From the cell containing the given text, extract its center point as [x, y] coordinate. 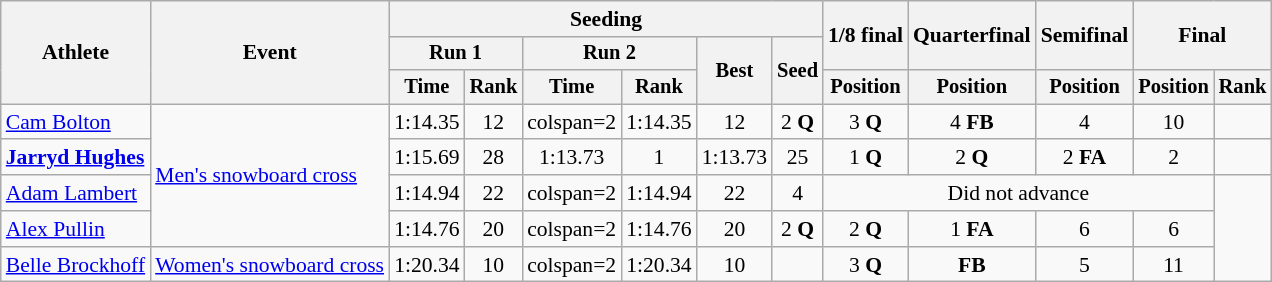
Cam Bolton [76, 122]
1:15.69 [426, 158]
Alex Pullin [76, 229]
Run 1 [456, 54]
Seed [798, 70]
1 Q [866, 158]
Jarryd Hughes [76, 158]
Event [270, 52]
1 [658, 158]
Men's snowboard cross [270, 175]
Seeding [606, 19]
28 [494, 158]
2 [1173, 158]
Run 2 [610, 54]
2 FA [1085, 158]
1 FA [972, 229]
Adam Lambert [76, 193]
Did not advance [1018, 193]
3 Q [866, 122]
25 [798, 158]
Athlete [76, 52]
Semifinal [1085, 36]
4 FB [972, 122]
10 [1173, 122]
Final [1202, 36]
1/8 final [866, 36]
Quarterfinal [972, 36]
Best [734, 70]
